Determine the (X, Y) coordinate at the center of the cell enclosing the given text.  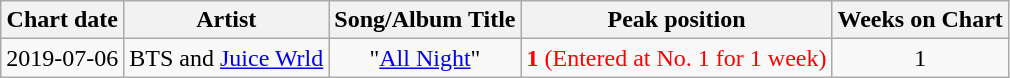
Song/Album Title (425, 20)
Artist (226, 20)
BTS and Juice Wrld (226, 58)
Weeks on Chart (920, 20)
Chart date (62, 20)
1 (Entered at No. 1 for 1 week) (676, 58)
1 (920, 58)
2019-07-06 (62, 58)
Peak position (676, 20)
"All Night" (425, 58)
